Output the (x, y) coordinate of the center of the cell containing the given text.  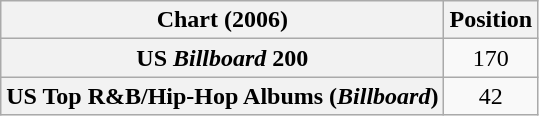
170 (491, 58)
Position (491, 20)
Chart (2006) (222, 20)
42 (491, 96)
US Top R&B/Hip-Hop Albums (Billboard) (222, 96)
US Billboard 200 (222, 58)
